Locate the cell with the specified text and output its (X, Y) center coordinate. 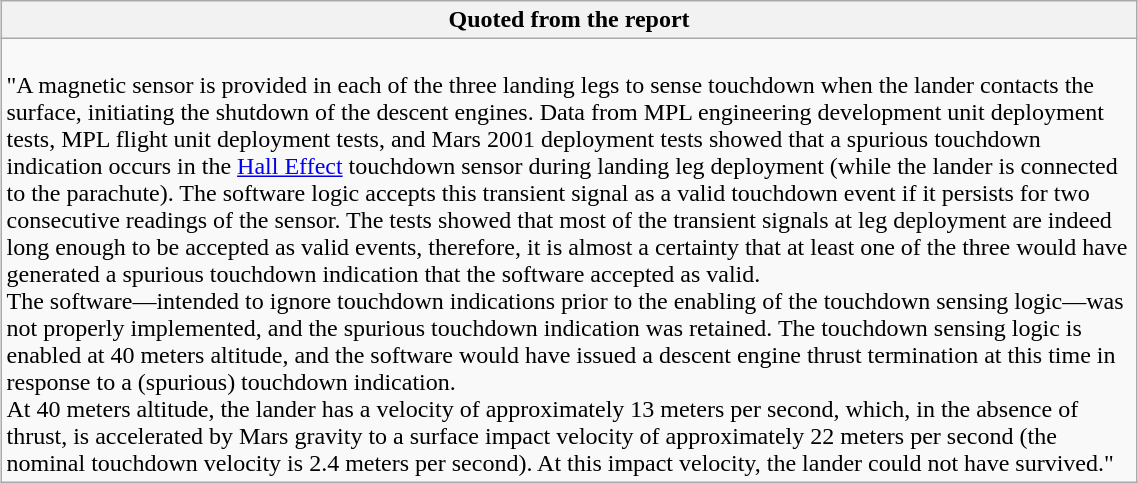
Quoted from the report (569, 20)
